Pinpoint the cell where the given text exists, returning its [X, Y] midpoint coordinate. 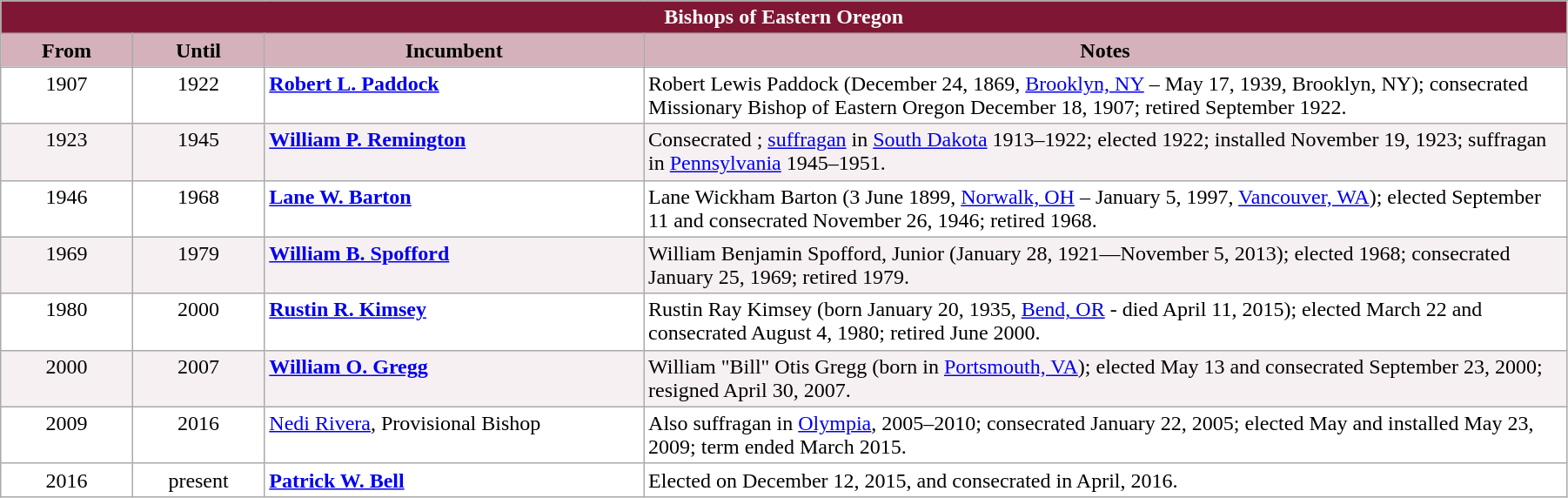
Rustin R. Kimsey [454, 322]
Elected on December 12, 2015, and consecrated in April, 2016. [1105, 480]
Incumbent [454, 50]
Also suffragan in Olympia, 2005–2010; consecrated January 22, 2005; elected May and installed May 23, 2009; term ended March 2015. [1105, 435]
1945 [198, 151]
William B. Spofford [454, 265]
Notes [1105, 50]
William O. Gregg [454, 378]
1923 [67, 151]
2009 [67, 435]
Nedi Rivera, Provisional Bishop [454, 435]
1980 [67, 322]
Consecrated ; suffragan in South Dakota 1913–1922; elected 1922; installed November 19, 1923; suffragan in Pennsylvania 1945–1951. [1105, 151]
1907 [67, 96]
William "Bill" Otis Gregg (born in Portsmouth, VA); elected May 13 and consecrated September 23, 2000; resigned April 30, 2007. [1105, 378]
1969 [67, 265]
Until [198, 50]
Patrick W. Bell [454, 480]
Bishops of Eastern Oregon [784, 17]
1968 [198, 209]
From [67, 50]
Lane W. Barton [454, 209]
Rustin Ray Kimsey (born January 20, 1935, Bend, OR - died April 11, 2015); elected March 22 and consecrated August 4, 1980; retired June 2000. [1105, 322]
1979 [198, 265]
Robert L. Paddock [454, 96]
present [198, 480]
1946 [67, 209]
1922 [198, 96]
William P. Remington [454, 151]
2007 [198, 378]
William Benjamin Spofford, Junior (January 28, 1921—November 5, 2013); elected 1968; consecrated January 25, 1969; retired 1979. [1105, 265]
